Return the (X, Y) coordinate for the center point of the cell that contains the specified text.  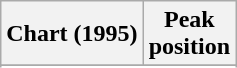
Peakposition (189, 34)
Chart (1995) (72, 34)
